Identify which cell holds the provided text, then report its (X, Y) central coordinate. 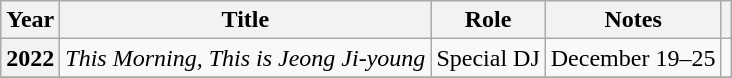
2022 (30, 58)
Special DJ (488, 58)
Year (30, 20)
December 19–25 (633, 58)
This Morning, This is Jeong Ji-young (246, 58)
Notes (633, 20)
Role (488, 20)
Title (246, 20)
